Detect which cell encompasses the target text, then output its [x, y] center coordinate. 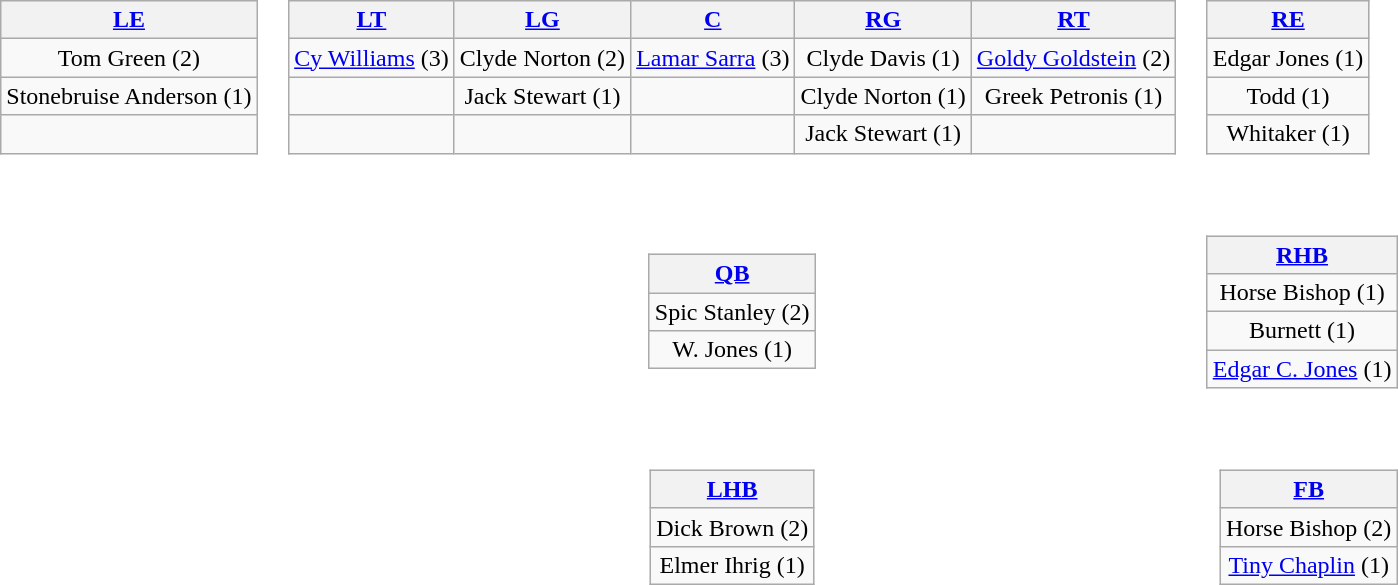
C [713, 20]
Burnett (1) [1302, 331]
RT [1073, 20]
LG [542, 20]
Todd (1) [1288, 96]
Clyde Norton (2) [542, 58]
Goldy Goldstein (2) [1073, 58]
Edgar C. Jones (1) [1302, 369]
Greek Petronis (1) [1073, 96]
QB Spic Stanley (2) W. Jones (1) [744, 298]
LHB [732, 489]
QB [732, 274]
Horse Bishop (1) [1302, 293]
Dick Brown (2) [732, 527]
Spic Stanley (2) [732, 312]
Whitaker (1) [1288, 134]
Clyde Norton (1) [883, 96]
Lamar Sarra (3) [713, 58]
RE [1288, 20]
Tom Green (2) [129, 58]
W. Jones (1) [732, 350]
Cy Williams (3) [372, 58]
Elmer Ihrig (1) [732, 565]
Edgar Jones (1) [1288, 58]
RHB [1302, 255]
LT [372, 20]
Clyde Davis (1) [883, 58]
Tiny Chaplin (1) [1309, 565]
Stonebruise Anderson (1) [129, 96]
LE [129, 20]
Horse Bishop (2) [1309, 527]
RG [883, 20]
FB [1309, 489]
